Search for the cell housing the specified text and yield its [x, y] center coordinate. 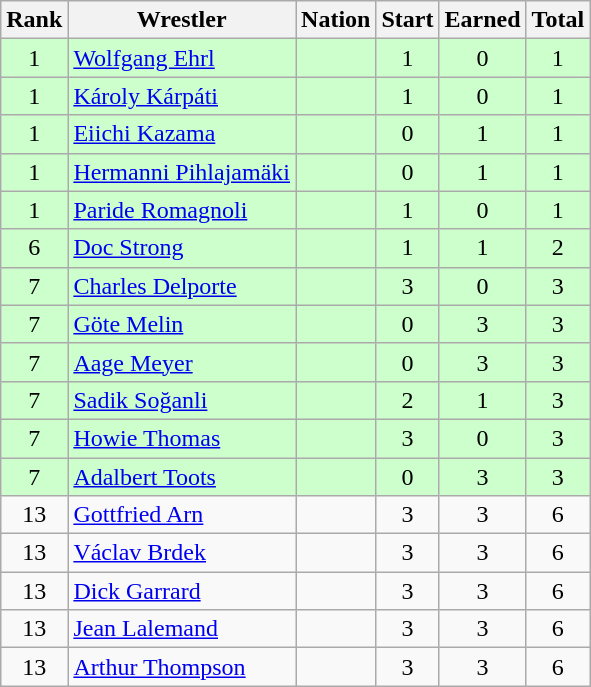
Hermanni Pihlajamäki [182, 172]
Wrestler [182, 20]
Jean Lalemand [182, 629]
Earned [482, 20]
Wolfgang Ehrl [182, 58]
Göte Melin [182, 324]
Gottfried Arn [182, 515]
Dick Garrard [182, 591]
Sadik Soğanli [182, 400]
Rank [34, 20]
Start [408, 20]
Doc Strong [182, 248]
Adalbert Toots [182, 477]
Václav Brdek [182, 553]
Nation [336, 20]
Howie Thomas [182, 438]
Aage Meyer [182, 362]
Eiichi Kazama [182, 134]
Charles Delporte [182, 286]
Arthur Thompson [182, 667]
Paride Romagnoli [182, 210]
Károly Kárpáti [182, 96]
Total [558, 20]
